Search for the cell housing the specified text and yield its [X, Y] center coordinate. 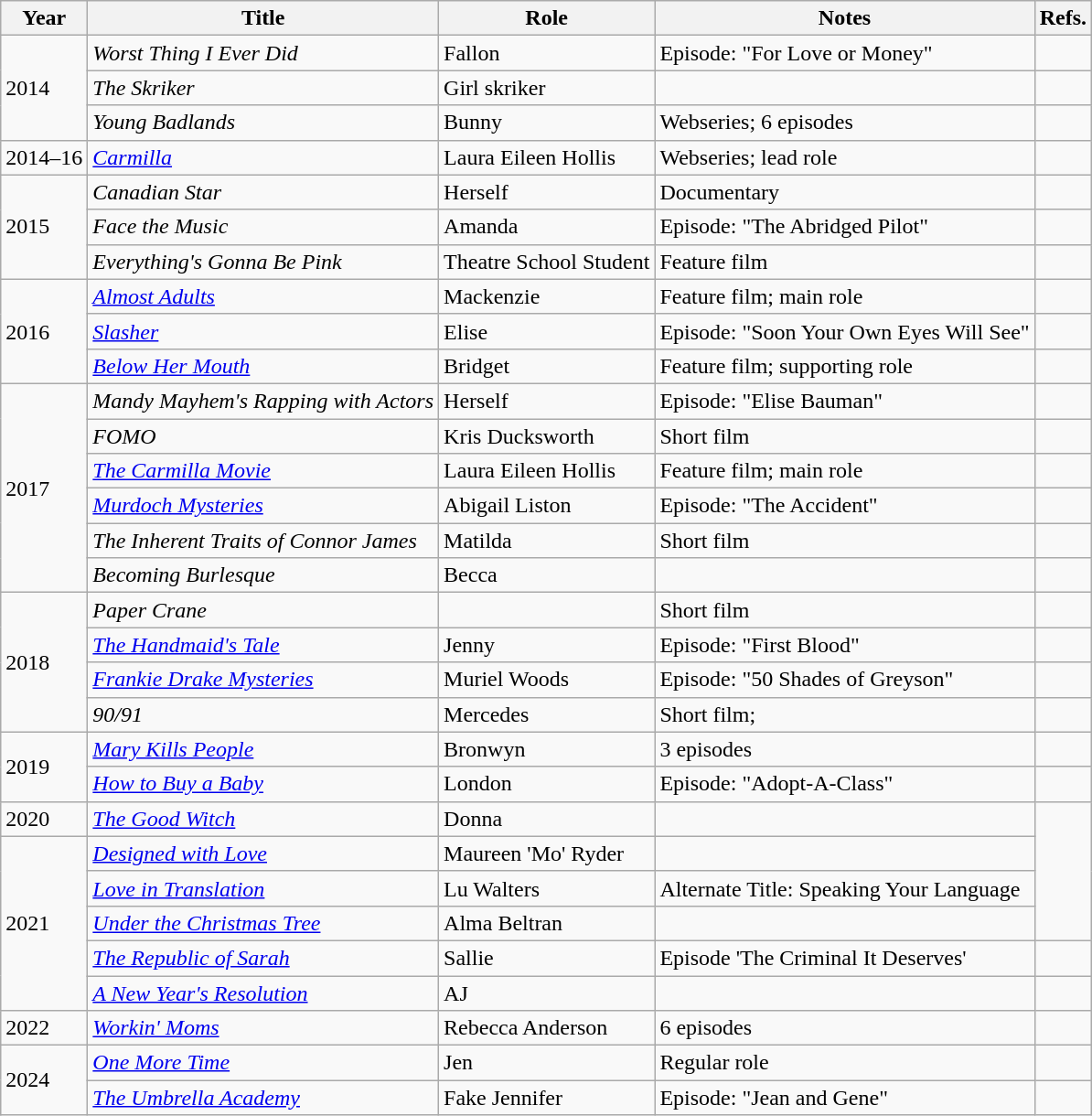
Episode: "The Accident" [845, 506]
A New Year's Resolution [263, 993]
One More Time [263, 1063]
Worst Thing I Ever Did [263, 53]
Episode: "Adopt-A-Class" [845, 784]
Episode: "The Abridged Pilot" [845, 227]
Refs. [1063, 18]
Lu Walters [547, 888]
Designed with Love [263, 853]
Girl skriker [547, 88]
Year [44, 18]
Episode: "First Blood" [845, 645]
Frankie Drake Mysteries [263, 680]
Elise [547, 331]
90/91 [263, 714]
Episode: "Jean and Gene" [845, 1098]
Short film; [845, 714]
Alma Beltran [547, 923]
Regular role [845, 1063]
Fake Jennifer [547, 1098]
Young Badlands [263, 123]
Webseries; lead role [845, 157]
Kris Ducksworth [547, 436]
Webseries; 6 episodes [845, 123]
Amanda [547, 227]
Jen [547, 1063]
Muriel Woods [547, 680]
2020 [44, 819]
London [547, 784]
AJ [547, 993]
Documentary [845, 192]
Alternate Title: Speaking Your Language [845, 888]
6 episodes [845, 1028]
Notes [845, 18]
Slasher [263, 331]
Carmilla [263, 157]
How to Buy a Baby [263, 784]
Murdoch Mysteries [263, 506]
2016 [44, 331]
Feature film [845, 262]
The Inherent Traits of Connor James [263, 541]
Mandy Mayhem's Rapping with Actors [263, 401]
2018 [44, 662]
Paper Crane [263, 610]
2021 [44, 923]
The Good Witch [263, 819]
Canadian Star [263, 192]
Bunny [547, 123]
Title [263, 18]
3 episodes [845, 749]
Abigail Liston [547, 506]
The Carmilla Movie [263, 471]
Episode: "Soon Your Own Eyes Will See" [845, 331]
Jenny [547, 645]
Everything's Gonna Be Pink [263, 262]
Workin' Moms [263, 1028]
Rebecca Anderson [547, 1028]
Matilda [547, 541]
Episode 'The Criminal It Deserves' [845, 958]
Feature film; supporting role [845, 366]
2017 [44, 488]
2022 [44, 1028]
2024 [44, 1080]
Bridget [547, 366]
Almost Adults [263, 296]
The Republic of Sarah [263, 958]
Donna [547, 819]
Under the Christmas Tree [263, 923]
Below Her Mouth [263, 366]
Theatre School Student [547, 262]
Bronwyn [547, 749]
The Umbrella Academy [263, 1098]
The Handmaid's Tale [263, 645]
Love in Translation [263, 888]
2019 [44, 767]
Mackenzie [547, 296]
Mercedes [547, 714]
Episode: "For Love or Money" [845, 53]
FOMO [263, 436]
Role [547, 18]
Becoming Burlesque [263, 575]
2014 [44, 88]
Face the Music [263, 227]
Mary Kills People [263, 749]
2014–16 [44, 157]
The Skriker [263, 88]
Becca [547, 575]
2015 [44, 227]
Episode: "Elise Bauman" [845, 401]
Maureen 'Mo' Ryder [547, 853]
Sallie [547, 958]
Episode: "50 Shades of Greyson" [845, 680]
Fallon [547, 53]
